Determine the (x, y) coordinate at the center of the cell enclosing the given text.  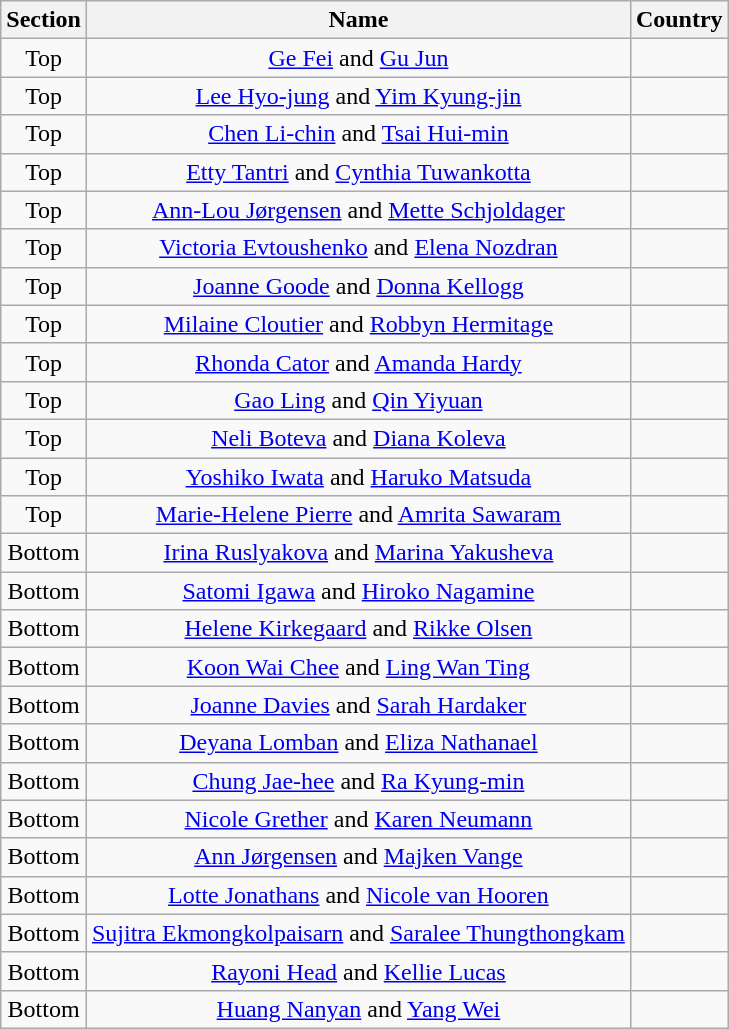
Lotte Jonathans and Nicole van Hooren (358, 895)
Irina Ruslyakova and Marina Yakusheva (358, 553)
Satomi Igawa and Hiroko Nagamine (358, 591)
Country (679, 20)
Chung Jae-hee and Ra Kyung-min (358, 781)
Etty Tantri and Cynthia Tuwankotta (358, 172)
Nicole Grether and Karen Neumann (358, 819)
Joanne Goode and Donna Kellogg (358, 286)
Yoshiko Iwata and Haruko Matsuda (358, 477)
Victoria Evtoushenko and Elena Nozdran (358, 248)
Helene Kirkegaard and Rikke Olsen (358, 629)
Rhonda Cator and Amanda Hardy (358, 362)
Joanne Davies and Sarah Hardaker (358, 705)
Milaine Cloutier and Robbyn Hermitage (358, 324)
Koon Wai Chee and Ling Wan Ting (358, 667)
Ann Jørgensen and Majken Vange (358, 857)
Ge Fei and Gu Jun (358, 58)
Huang Nanyan and Yang Wei (358, 1009)
Neli Boteva and Diana Koleva (358, 438)
Rayoni Head and Kellie Lucas (358, 971)
Name (358, 20)
Chen Li-chin and Tsai Hui-min (358, 134)
Gao Ling and Qin Yiyuan (358, 400)
Marie-Helene Pierre and Amrita Sawaram (358, 515)
Lee Hyo-jung and Yim Kyung-jin (358, 96)
Section (44, 20)
Ann-Lou Jørgensen and Mette Schjoldager (358, 210)
Sujitra Ekmongkolpaisarn and Saralee Thungthongkam (358, 933)
Deyana Lomban and Eliza Nathanael (358, 743)
